Identify which cell holds the provided text, then report its (X, Y) central coordinate. 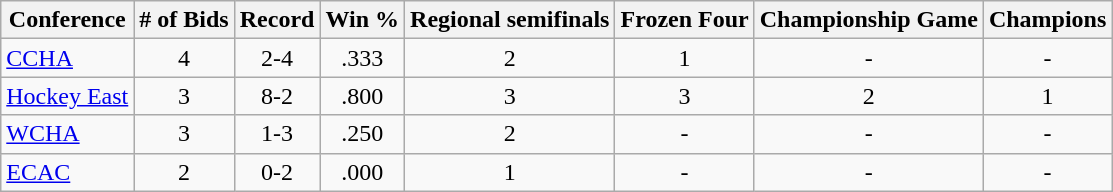
1-3 (277, 134)
.000 (362, 172)
Record (277, 20)
Champions (1047, 20)
# of Bids (184, 20)
ECAC (68, 172)
.333 (362, 58)
Championship Game (868, 20)
WCHA (68, 134)
Win % (362, 20)
8-2 (277, 96)
0-2 (277, 172)
Frozen Four (684, 20)
4 (184, 58)
CCHA (68, 58)
.800 (362, 96)
Regional semifinals (510, 20)
2-4 (277, 58)
Conference (68, 20)
.250 (362, 134)
Hockey East (68, 96)
